Locate the cell with the specified text and output its (X, Y) center coordinate. 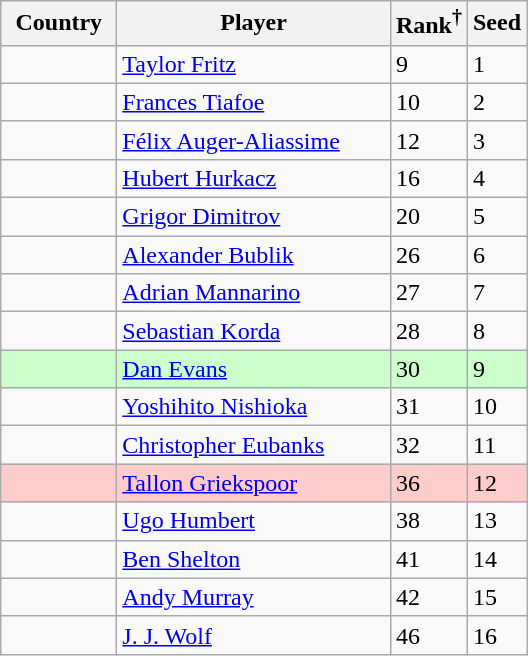
6 (496, 255)
26 (428, 255)
Country (59, 24)
1 (496, 64)
27 (428, 293)
Dan Evans (254, 369)
Tallon Griekspoor (254, 483)
30 (428, 369)
41 (428, 559)
3 (496, 140)
Ben Shelton (254, 559)
J. J. Wolf (254, 635)
Player (254, 24)
Hubert Hurkacz (254, 178)
28 (428, 331)
11 (496, 445)
Yoshihito Nishioka (254, 407)
Ugo Humbert (254, 521)
8 (496, 331)
Andy Murray (254, 597)
5 (496, 217)
4 (496, 178)
46 (428, 635)
Rank† (428, 24)
31 (428, 407)
Adrian Mannarino (254, 293)
42 (428, 597)
36 (428, 483)
14 (496, 559)
20 (428, 217)
Félix Auger-Aliassime (254, 140)
2 (496, 102)
15 (496, 597)
Grigor Dimitrov (254, 217)
7 (496, 293)
Sebastian Korda (254, 331)
38 (428, 521)
Frances Tiafoe (254, 102)
Seed (496, 24)
Taylor Fritz (254, 64)
32 (428, 445)
13 (496, 521)
Christopher Eubanks (254, 445)
Alexander Bublik (254, 255)
